Find where the given text appears and provide that cell's center as [x, y] coordinate. 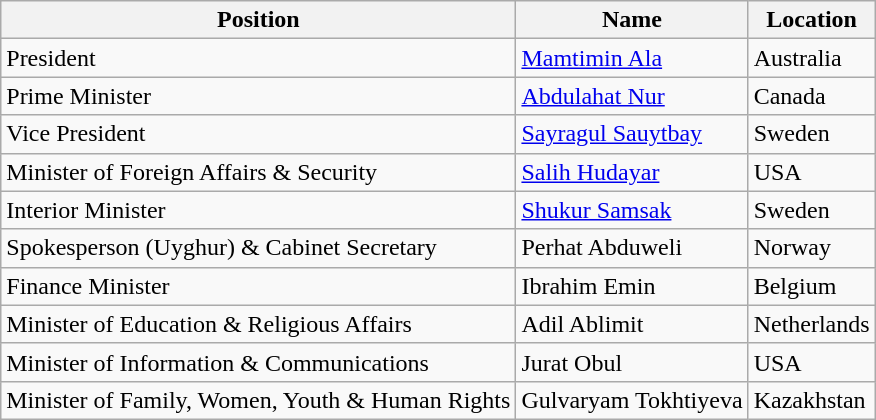
Location [812, 20]
Minister of Education & Religious Affairs [258, 324]
Gulvaryam Tokhtiyeva [632, 400]
Belgium [812, 286]
Salih Hudayar [632, 172]
Jurat Obul [632, 362]
Finance Minister [258, 286]
Minister of Family, Women, Youth & Human Rights [258, 400]
Sayragul Sauytbay [632, 134]
Prime Minister [258, 96]
Minister of Information & Communications [258, 362]
Netherlands [812, 324]
Mamtimin Ala [632, 58]
Vice President [258, 134]
Norway [812, 248]
Kazakhstan [812, 400]
Shukur Samsak [632, 210]
Australia [812, 58]
President [258, 58]
Interior Minister [258, 210]
Position [258, 20]
Spokesperson (Uyghur) & Cabinet Secretary [258, 248]
Perhat Abduweli [632, 248]
Ibrahim Emin [632, 286]
Canada [812, 96]
Abdulahat Nur [632, 96]
Name [632, 20]
Adil Ablimit [632, 324]
Minister of Foreign Affairs & Security [258, 172]
